Locate the cell with the specified text and output its (x, y) center coordinate. 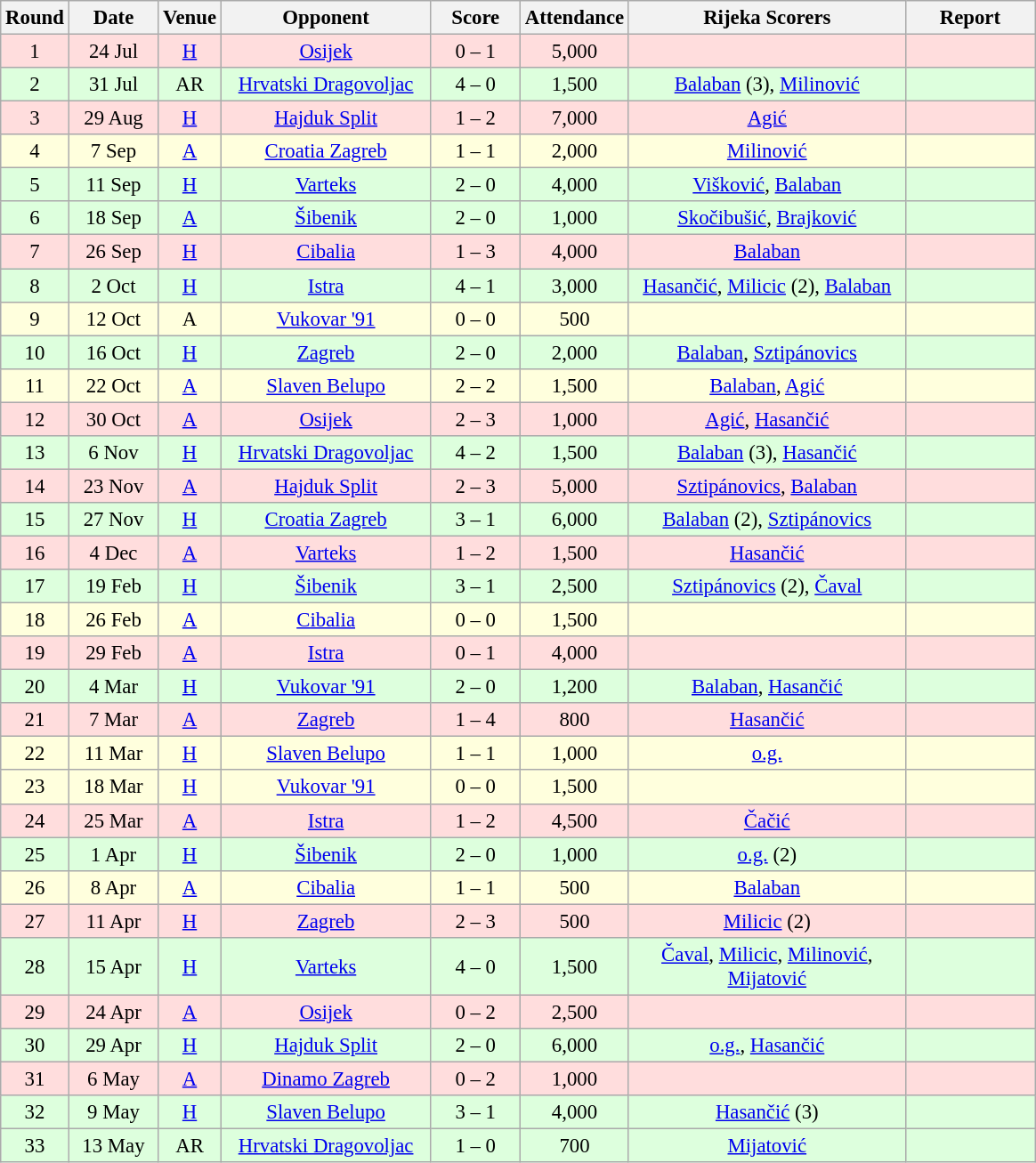
1 – 3 (475, 252)
21 (35, 720)
22 Oct (114, 385)
3,000 (575, 286)
11 Sep (114, 185)
29 Apr (114, 1046)
16 (35, 553)
24 Jul (114, 52)
2 (35, 85)
12 Oct (114, 319)
19 (35, 653)
18 Mar (114, 787)
11 (35, 385)
Date (114, 18)
Balaban (3), Hasančić (767, 453)
17 (35, 586)
o.g., Hasančić (767, 1046)
1 Apr (114, 854)
7 (35, 252)
1 (35, 52)
9 (35, 319)
Agić (767, 118)
31 Jul (114, 85)
31 (35, 1078)
Čaval, Milicic, Milinović, Mijatović (767, 966)
23 (35, 787)
15 (35, 520)
6 Nov (114, 453)
1 – 4 (475, 720)
4,500 (575, 820)
Skočibušić, Brajković (767, 218)
Dinamo Zagreb (326, 1078)
5 (35, 185)
Hasančić, Milicic (2), Balaban (767, 286)
12 (35, 419)
7,000 (575, 118)
29 Aug (114, 118)
24 Apr (114, 1012)
24 (35, 820)
4 – 2 (475, 453)
Score (475, 18)
1,200 (575, 687)
26 (35, 887)
20 (35, 687)
Balaban, Hasančić (767, 687)
Hasančić (3) (767, 1112)
Report (970, 18)
Agić, Hasančić (767, 419)
30 Oct (114, 419)
2 Oct (114, 286)
Čačić (767, 820)
Opponent (326, 18)
33 (35, 1146)
7 Sep (114, 151)
18 Sep (114, 218)
11 Mar (114, 754)
Sztipánovics (2), Čaval (767, 586)
10 (35, 352)
Balaban, Agić (767, 385)
Balaban, Sztipánovics (767, 352)
25 Mar (114, 820)
Višković, Balaban (767, 185)
4 (35, 151)
27 (35, 921)
30 (35, 1046)
Mijatović (767, 1146)
9 May (114, 1112)
6 May (114, 1078)
Milicic (2) (767, 921)
25 (35, 854)
13 (35, 453)
32 (35, 1112)
29 (35, 1012)
15 Apr (114, 966)
Balaban (3), Milinović (767, 85)
Sztipánovics, Balaban (767, 486)
8 Apr (114, 887)
14 (35, 486)
3 (35, 118)
4 – 1 (475, 286)
8 (35, 286)
Milinović (767, 151)
13 May (114, 1146)
Venue (190, 18)
18 (35, 620)
4 Dec (114, 553)
16 Oct (114, 352)
27 Nov (114, 520)
Rijeka Scorers (767, 18)
29 Feb (114, 653)
2 – 2 (475, 385)
26 Feb (114, 620)
7 Mar (114, 720)
26 Sep (114, 252)
1 – 0 (475, 1146)
Attendance (575, 18)
23 Nov (114, 486)
800 (575, 720)
Round (35, 18)
22 (35, 754)
Balaban (2), Sztipánovics (767, 520)
6 (35, 218)
28 (35, 966)
o.g. (2) (767, 854)
700 (575, 1146)
19 Feb (114, 586)
11 Apr (114, 921)
o.g. (767, 754)
4 Mar (114, 687)
